For the text-containing cell, return its midpoint in (X, Y) coordinate format. 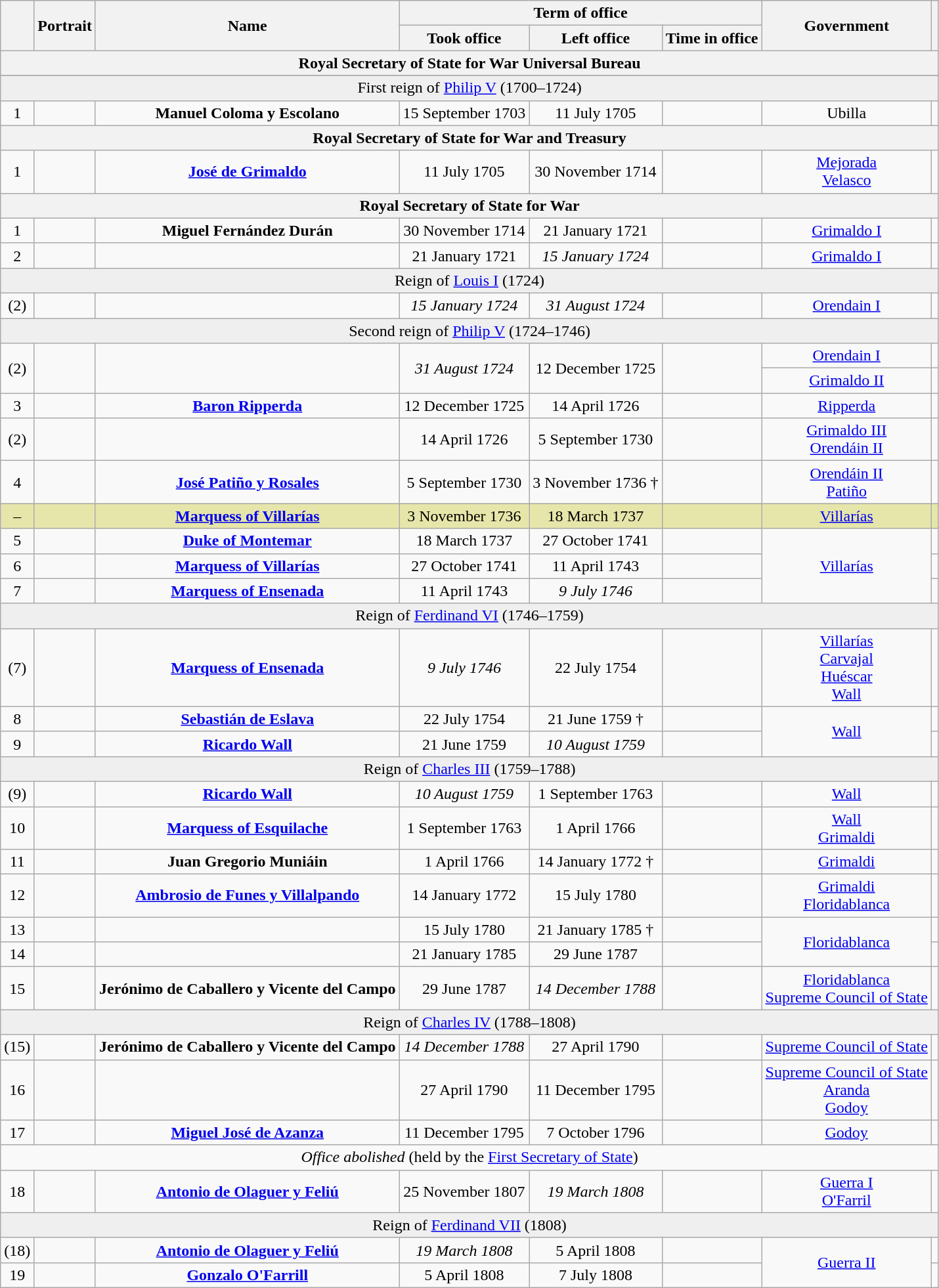
16 (17, 1090)
Took office (464, 38)
Grimaldo IIIOrendáin II (846, 440)
14 January 1772 † (596, 862)
Juan Gregorio Muniáin (247, 862)
Guerra II (846, 1262)
Second reign of Philip V (1724–1746) (470, 330)
12 (17, 895)
15 September 1703 (464, 113)
19 (17, 1275)
Portrait (65, 26)
Godoy (846, 1132)
6 (17, 566)
(15) (17, 1047)
(9) (17, 794)
Gonzalo O'Farrill (247, 1275)
10 (17, 827)
Name (247, 26)
Grimaldo II (846, 381)
Ubilla (846, 113)
7 (17, 591)
Floridablanca (846, 942)
15 (17, 989)
17 (17, 1132)
FloridablancaSupreme Council of State (846, 989)
First reign of Philip V (1700–1724) (470, 88)
MejoradaVelasco (846, 172)
(7) (17, 667)
Reign of Charles IV (1788–1808) (470, 1022)
21 June 1759 † (596, 719)
13 (17, 930)
4 (17, 482)
Royal Secretary of State for War and Treasury (470, 138)
7 October 1796 (596, 1132)
Sebastián de Eslava (247, 719)
Reign of Louis I (1724) (470, 280)
Time in office (712, 38)
Government (846, 26)
21 June 1759 (464, 744)
Reign of Ferdinand VII (1808) (470, 1225)
Reign of Ferdinand VI (1746–1759) (470, 616)
18 (17, 1191)
Orendáin IIPatiño (846, 482)
Marquess of Esquilache (247, 827)
(18) (17, 1250)
9 (17, 744)
Supreme Council of State (846, 1047)
Office abolished (held by the First Secretary of State) (470, 1157)
Left office (596, 38)
– (17, 516)
14 January 1772 (464, 895)
21 January 1785 † (596, 930)
25 November 1807 (464, 1191)
11 (17, 862)
Ambrosio de Funes y Villalpando (247, 895)
Supreme Council of StateArandaGodoy (846, 1090)
José de Grimaldo (247, 172)
Baron Ripperda (247, 406)
2 (17, 255)
Guerra IO'Farril (846, 1191)
8 (17, 719)
3 (17, 406)
Ripperda (846, 406)
Duke of Montemar (247, 541)
GrimaldiFloridablanca (846, 895)
14 (17, 955)
Term of office (580, 13)
Reign of Charles III (1759–1788) (470, 769)
5 (17, 541)
Manuel Coloma y Escolano (247, 113)
21 January 1785 (464, 955)
VillaríasCarvajalHuéscarWall (846, 667)
Royal Secretary of State for War Universal Bureau (470, 63)
7 July 1808 (596, 1275)
José Patiño y Rosales (247, 482)
Grimaldi (846, 862)
Royal Secretary of State for War (470, 205)
Miguel Fernández Durán (247, 230)
3 November 1736 (464, 516)
3 November 1736 † (596, 482)
WallGrimaldi (846, 827)
Miguel José de Azanza (247, 1132)
